Scan for the cell matching the given text and deliver its [X, Y] coordinate at center. 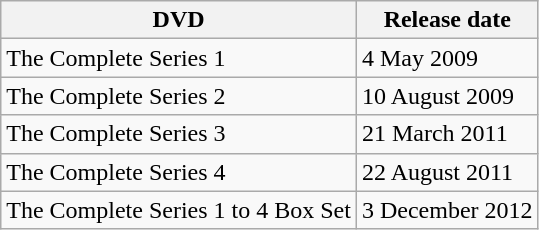
22 August 2011 [447, 172]
10 August 2009 [447, 96]
21 March 2011 [447, 134]
The Complete Series 1 [179, 58]
DVD [179, 20]
The Complete Series 3 [179, 134]
The Complete Series 4 [179, 172]
Release date [447, 20]
4 May 2009 [447, 58]
3 December 2012 [447, 210]
The Complete Series 1 to 4 Box Set [179, 210]
The Complete Series 2 [179, 96]
